For the text-containing cell, return its midpoint in [x, y] coordinate format. 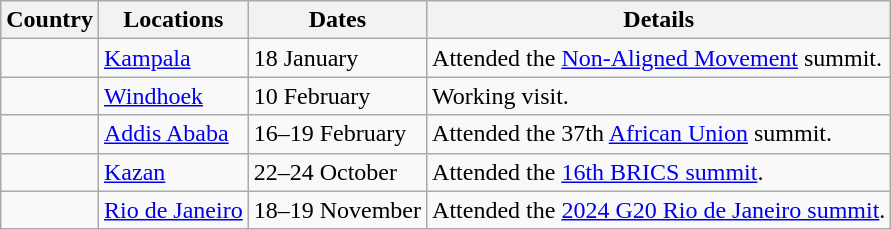
Attended the 16th BRICS summit. [659, 172]
Attended the 2024 G20 Rio de Janeiro summit. [659, 210]
Kazan [173, 172]
Locations [173, 20]
16–19 February [337, 134]
Dates [337, 20]
Addis Ababa [173, 134]
10 February [337, 96]
18 January [337, 58]
22–24 October [337, 172]
Country [50, 20]
Working visit. [659, 96]
Attended the Non-Aligned Movement summit. [659, 58]
Rio de Janeiro [173, 210]
Attended the 37th African Union summit. [659, 134]
Kampala [173, 58]
Details [659, 20]
18–19 November [337, 210]
Windhoek [173, 96]
